Scan for the cell matching the given text and deliver its (x, y) coordinate at center. 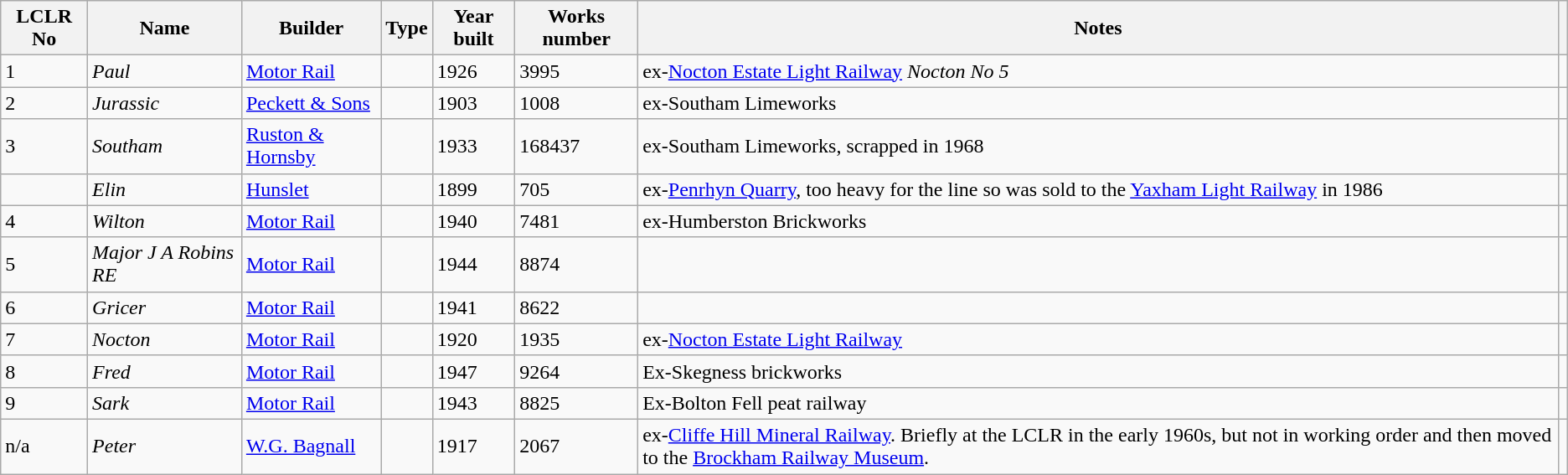
n/a (44, 446)
2 (44, 103)
1940 (474, 221)
1917 (474, 446)
Jurassic (165, 103)
2067 (576, 446)
1933 (474, 146)
Southam (165, 146)
Paul (165, 71)
3 (44, 146)
1943 (474, 403)
1941 (474, 307)
Peter (165, 446)
ex-Southam Limeworks, scrapped in 1968 (1099, 146)
ex-Nocton Estate Light Railway Nocton No 5 (1099, 71)
5 (44, 265)
1008 (576, 103)
168437 (576, 146)
4 (44, 221)
1944 (474, 265)
Ex-Skegness brickworks (1099, 371)
Hunslet (311, 189)
Peckett & Sons (311, 103)
Gricer (165, 307)
1947 (474, 371)
3995 (576, 71)
Year built (474, 28)
8 (44, 371)
9 (44, 403)
ex-Humberston Brickworks (1099, 221)
ex-Southam Limeworks (1099, 103)
705 (576, 189)
LCLR No (44, 28)
1 (44, 71)
6 (44, 307)
Ex-Bolton Fell peat railway (1099, 403)
ex-Cliffe Hill Mineral Railway. Briefly at the LCLR in the early 1960s, but not in working order and then moved to the Brockham Railway Museum. (1099, 446)
8874 (576, 265)
Notes (1099, 28)
Elin (165, 189)
Sark (165, 403)
Nocton (165, 339)
Ruston & Hornsby (311, 146)
1926 (474, 71)
Works number (576, 28)
1903 (474, 103)
8622 (576, 307)
Name (165, 28)
Major J A Robins RE (165, 265)
Builder (311, 28)
1899 (474, 189)
ex-Nocton Estate Light Railway (1099, 339)
Fred (165, 371)
7 (44, 339)
Type (407, 28)
W.G. Bagnall (311, 446)
9264 (576, 371)
1935 (576, 339)
7481 (576, 221)
ex-Penrhyn Quarry, too heavy for the line so was sold to the Yaxham Light Railway in 1986 (1099, 189)
Wilton (165, 221)
8825 (576, 403)
1920 (474, 339)
